Detect which cell encompasses the target text, then output its (x, y) center coordinate. 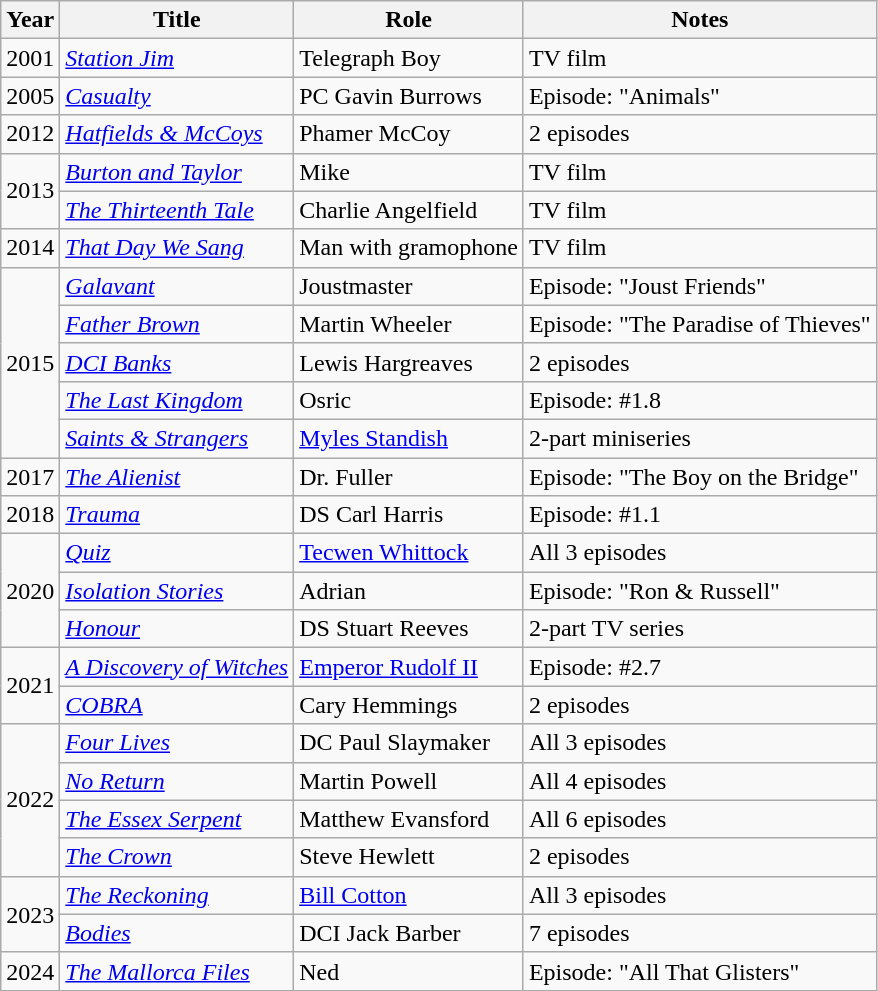
Honour (177, 629)
Year (30, 20)
All 6 episodes (700, 819)
Galavant (177, 286)
Episode: "The Paradise of Thieves" (700, 324)
Episode: "Animals" (700, 96)
Emperor Rudolf II (409, 667)
2013 (30, 191)
DS Stuart Reeves (409, 629)
Martin Wheeler (409, 324)
The Thirteenth Tale (177, 210)
The Alienist (177, 477)
Casualty (177, 96)
The Crown (177, 857)
Quiz (177, 553)
Four Lives (177, 743)
Bodies (177, 933)
Telegraph Boy (409, 58)
PC Gavin Burrows (409, 96)
Episode: "Ron & Russell" (700, 591)
No Return (177, 781)
The Last Kingdom (177, 400)
Tecwen Whittock (409, 553)
2-part TV series (700, 629)
Role (409, 20)
A Discovery of Witches (177, 667)
Lewis Hargreaves (409, 362)
Joustmaster (409, 286)
Mike (409, 172)
2001 (30, 58)
Episode: #1.1 (700, 515)
That Day We Sang (177, 248)
Man with gramophone (409, 248)
All 4 episodes (700, 781)
2014 (30, 248)
Episode: "All That Glisters" (700, 971)
Episode: #2.7 (700, 667)
DCI Jack Barber (409, 933)
2-part miniseries (700, 438)
Trauma (177, 515)
Ned (409, 971)
The Essex Serpent (177, 819)
DCI Banks (177, 362)
Adrian (409, 591)
Osric (409, 400)
2024 (30, 971)
2017 (30, 477)
The Reckoning (177, 895)
Charlie Angelfield (409, 210)
Bill Cotton (409, 895)
Phamer McCoy (409, 134)
2021 (30, 686)
Martin Powell (409, 781)
2012 (30, 134)
2020 (30, 591)
Father Brown (177, 324)
Hatfields & McCoys (177, 134)
Notes (700, 20)
DS Carl Harris (409, 515)
2015 (30, 362)
Dr. Fuller (409, 477)
7 episodes (700, 933)
Matthew Evansford (409, 819)
COBRA (177, 705)
Steve Hewlett (409, 857)
2005 (30, 96)
2023 (30, 914)
Cary Hemmings (409, 705)
DC Paul Slaymaker (409, 743)
Title (177, 20)
The Mallorca Files (177, 971)
Isolation Stories (177, 591)
Myles Standish (409, 438)
2022 (30, 800)
Episode: "Joust Friends" (700, 286)
Episode: "The Boy on the Bridge" (700, 477)
Station Jim (177, 58)
Episode: #1.8 (700, 400)
Saints & Strangers (177, 438)
2018 (30, 515)
Burton and Taylor (177, 172)
